Locate the cell with the specified text and output its [X, Y] center coordinate. 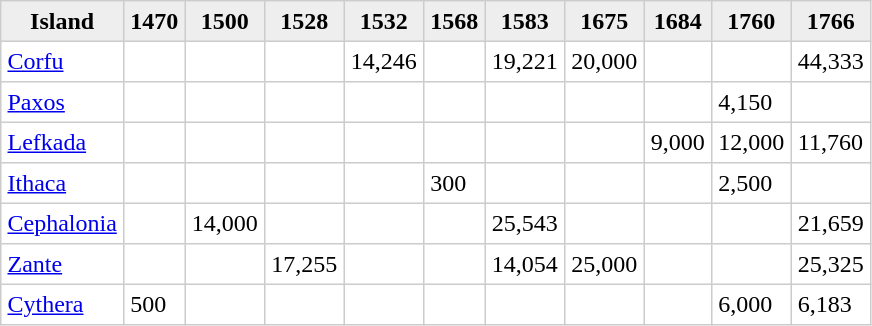
25,000 [605, 264]
1760 [752, 21]
12,000 [752, 142]
1568 [455, 21]
Lefkada [62, 142]
1470 [155, 21]
1583 [525, 21]
Paxos [62, 102]
17,255 [305, 264]
14,054 [525, 264]
2,500 [752, 183]
1532 [384, 21]
19,221 [525, 61]
Zante [62, 264]
14,246 [384, 61]
1684 [678, 21]
1500 [225, 21]
500 [155, 304]
14,000 [225, 223]
Cephalonia [62, 223]
25,543 [525, 223]
6,000 [752, 304]
21,659 [831, 223]
11,760 [831, 142]
9,000 [678, 142]
Island [62, 21]
25,325 [831, 264]
Cythera [62, 304]
6,183 [831, 304]
300 [455, 183]
4,150 [752, 102]
Corfu [62, 61]
20,000 [605, 61]
1766 [831, 21]
1675 [605, 21]
44,333 [831, 61]
Ithaca [62, 183]
1528 [305, 21]
